From the cell containing the given text, extract its center point as [X, Y] coordinate. 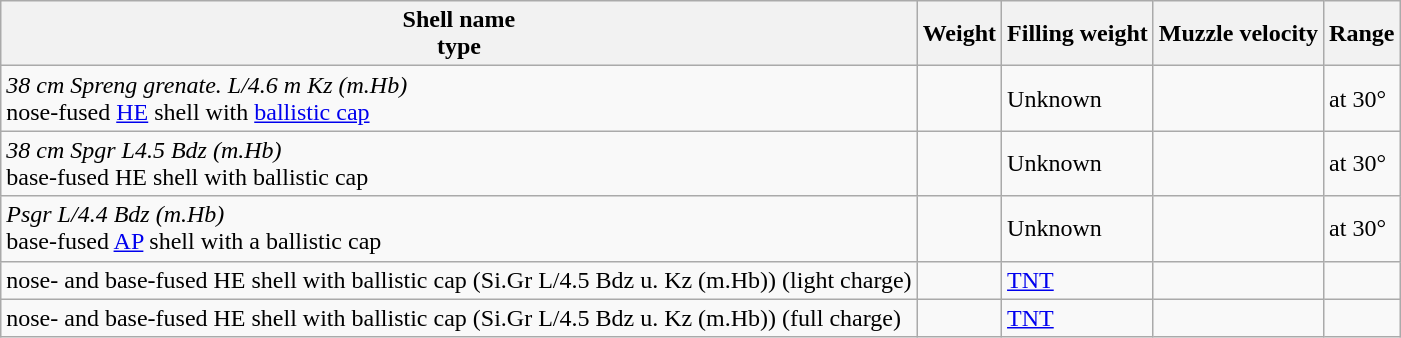
Psgr L/4.4 Bdz (m.Hb) base-fused AP shell with a ballistic cap [459, 228]
38 cm Spreng grenate. L/4.6 m Kz (m.Hb) nose-fused HE shell with ballistic cap [459, 98]
nose- and base-fused HE shell with ballistic cap (Si.Gr L/4.5 Bdz u. Kz (m.Hb)) (full charge) [459, 318]
Weight [959, 34]
nose- and base-fused HE shell with ballistic cap (Si.Gr L/4.5 Bdz u. Kz (m.Hb)) (light charge) [459, 280]
Muzzle velocity [1238, 34]
Shell nametype [459, 34]
Range [1362, 34]
38 cm Spgr L4.5 Bdz (m.Hb) base-fused HE shell with ballistic cap [459, 164]
Filling weight [1078, 34]
